Scan for the cell matching the given text and deliver its (x, y) coordinate at center. 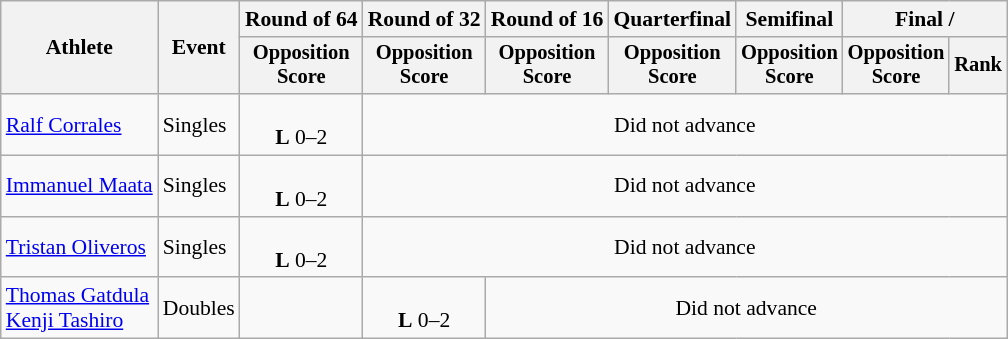
Round of 32 (424, 19)
Event (199, 48)
Semifinal (790, 19)
Round of 64 (302, 19)
Athlete (80, 48)
Immanuel Maata (80, 186)
Final / (925, 19)
Quarterfinal (672, 19)
Doubles (199, 308)
Round of 16 (548, 19)
Tristan Oliveros (80, 248)
Thomas Gatdula Kenji Tashiro (80, 308)
Ralf Corrales (80, 124)
Rank (978, 66)
